Scan for the cell matching the given text and deliver its (X, Y) coordinate at center. 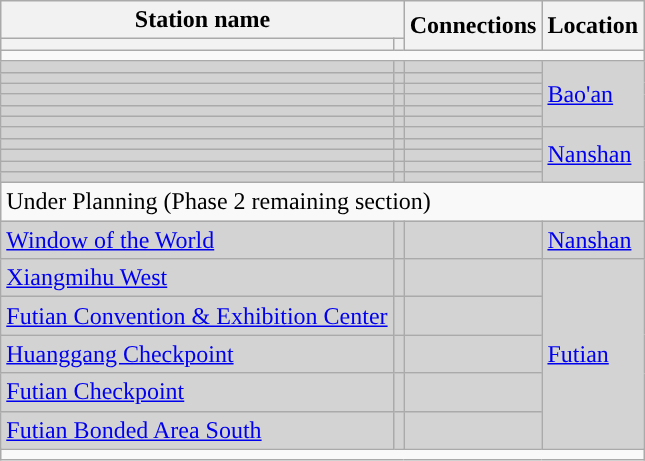
Under Planning (Phase 2 remaining section) (322, 202)
Connections (473, 26)
Futian Convention & Exhibition Center (197, 316)
Futian Checkpoint (197, 392)
Station name (202, 20)
Location (593, 26)
Xiangmihu West (197, 278)
Bao'an (593, 94)
Window of the World (197, 240)
Futian Bonded Area South (197, 430)
Futian (593, 354)
Huanggang Checkpoint (197, 354)
